For the text-containing cell, return its midpoint in [x, y] coordinate format. 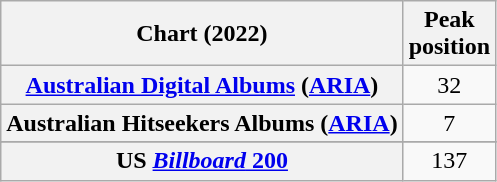
Chart (2022) [202, 34]
Australian Hitseekers Albums (ARIA) [202, 123]
Peakposition [449, 34]
US Billboard 200 [202, 161]
7 [449, 123]
Australian Digital Albums (ARIA) [202, 85]
137 [449, 161]
32 [449, 85]
